Return the [X, Y] coordinate for the center point of the cell that contains the specified text.  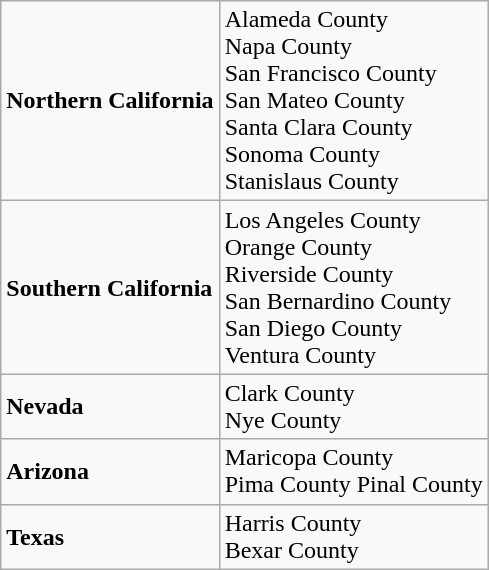
Clark CountyNye County [354, 406]
Maricopa CountyPima County Pinal County [354, 472]
Harris CountyBexar County [354, 536]
Alameda CountyNapa CountySan Francisco CountySan Mateo CountySanta Clara CountySonoma CountyStanislaus County [354, 101]
Southern California [110, 288]
Nevada [110, 406]
Los Angeles CountyOrange CountyRiverside CountySan Bernardino CountySan Diego CountyVentura County [354, 288]
Arizona [110, 472]
Northern California [110, 101]
Texas [110, 536]
